Locate the cell with the specified text and output its [x, y] center coordinate. 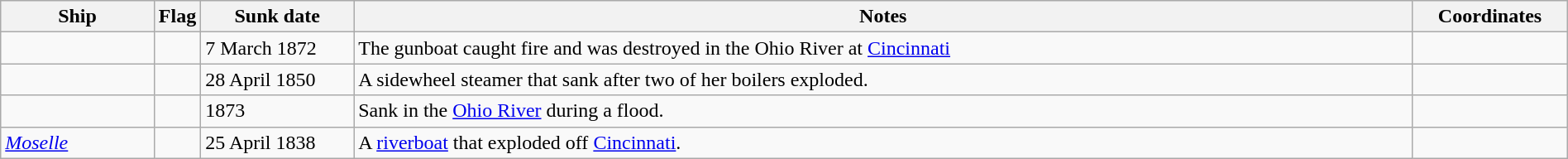
25 April 1838 [278, 142]
Sank in the Ohio River during a flood. [883, 111]
The gunboat caught fire and was destroyed in the Ohio River at Cincinnati [883, 48]
Flag [177, 17]
Coordinates [1490, 17]
7 March 1872 [278, 48]
Ship [78, 17]
Sunk date [278, 17]
A riverboat that exploded off Cincinnati. [883, 142]
1873 [278, 111]
28 April 1850 [278, 79]
A sidewheel steamer that sank after two of her boilers exploded. [883, 79]
Notes [883, 17]
Moselle [78, 142]
